Determine the (x, y) coordinate at the center of the cell enclosing the given text.  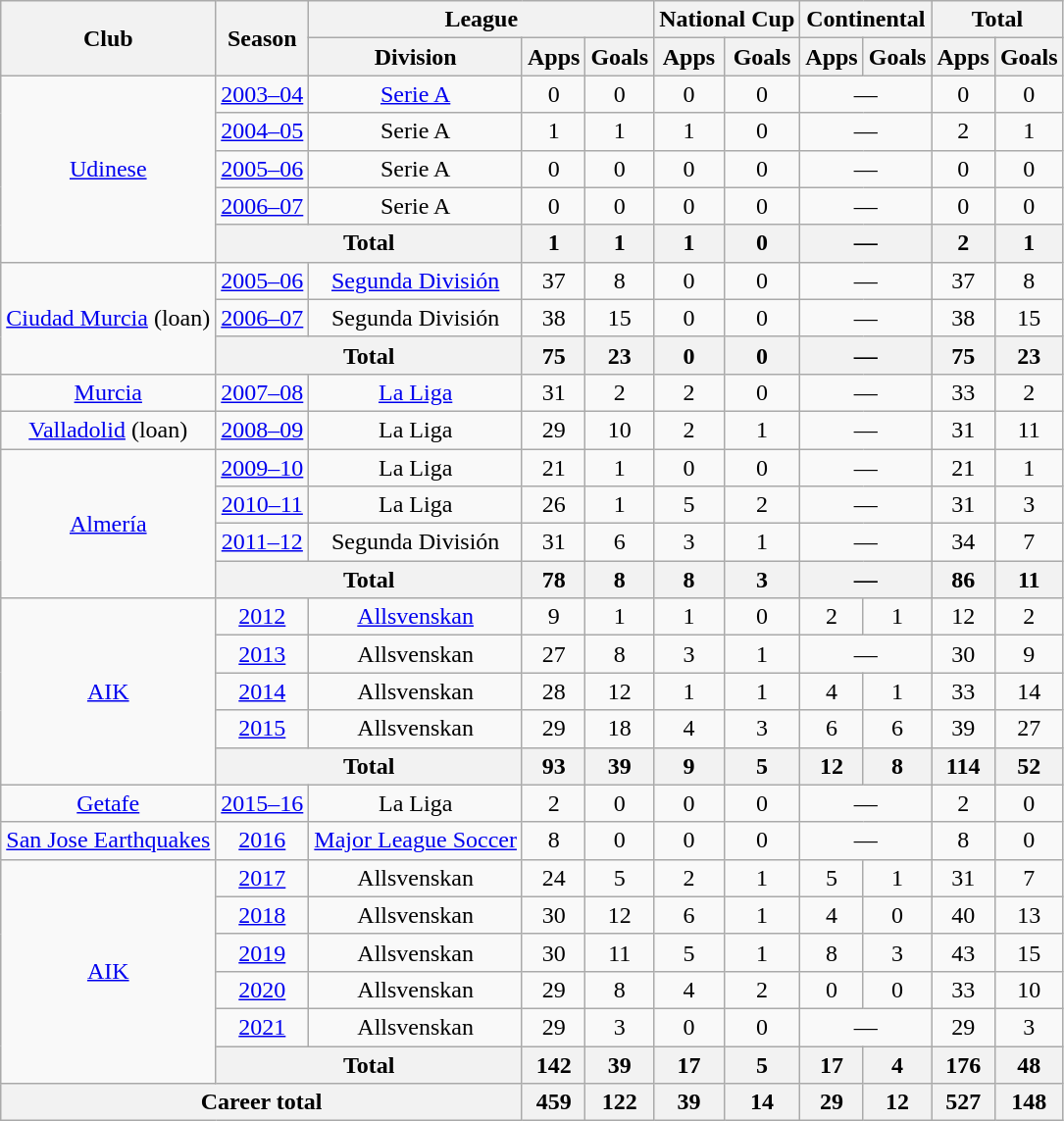
2014 (263, 691)
43 (963, 952)
176 (963, 1064)
2021 (263, 1027)
2018 (263, 915)
2003–04 (263, 94)
28 (553, 691)
26 (553, 505)
52 (1029, 766)
122 (620, 1102)
Almería (108, 524)
Career total (262, 1102)
2016 (263, 841)
24 (553, 878)
13 (1029, 915)
78 (553, 580)
2012 (263, 617)
148 (1029, 1102)
League (481, 20)
Getafe (108, 803)
Ciudad Murcia (loan) (108, 318)
2010–11 (263, 505)
459 (553, 1102)
2009–10 (263, 468)
2011–12 (263, 542)
San Jose Earthquakes (108, 841)
114 (963, 766)
Udinese (108, 169)
142 (553, 1064)
Major League Soccer (416, 841)
48 (1029, 1064)
Club (108, 38)
18 (620, 729)
93 (553, 766)
2017 (263, 878)
Valladolid (loan) (108, 430)
2004–05 (263, 131)
86 (963, 580)
2013 (263, 654)
40 (963, 915)
2008–09 (263, 430)
2020 (263, 990)
Division (416, 57)
Murcia (108, 392)
2007–08 (263, 392)
Season (263, 38)
34 (963, 542)
2015 (263, 729)
National Cup (728, 20)
Continental (866, 20)
2015–16 (263, 803)
527 (963, 1102)
2019 (263, 952)
